Return the [X, Y] coordinate for the center point of the cell that contains the specified text.  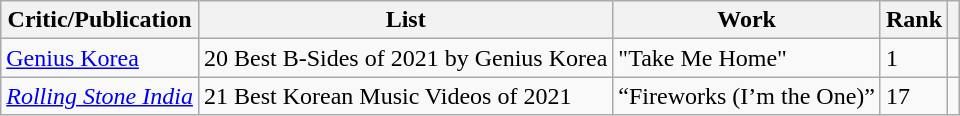
Critic/Publication [100, 20]
1 [914, 58]
“Fireworks (I’m the One)” [747, 96]
20 Best B-Sides of 2021 by Genius Korea [405, 58]
Work [747, 20]
Rolling Stone India [100, 96]
17 [914, 96]
21 Best Korean Music Videos of 2021 [405, 96]
List [405, 20]
Rank [914, 20]
Genius Korea [100, 58]
"Take Me Home" [747, 58]
